Extract the (x, y) coordinate from the center of the cell holding the provided text.  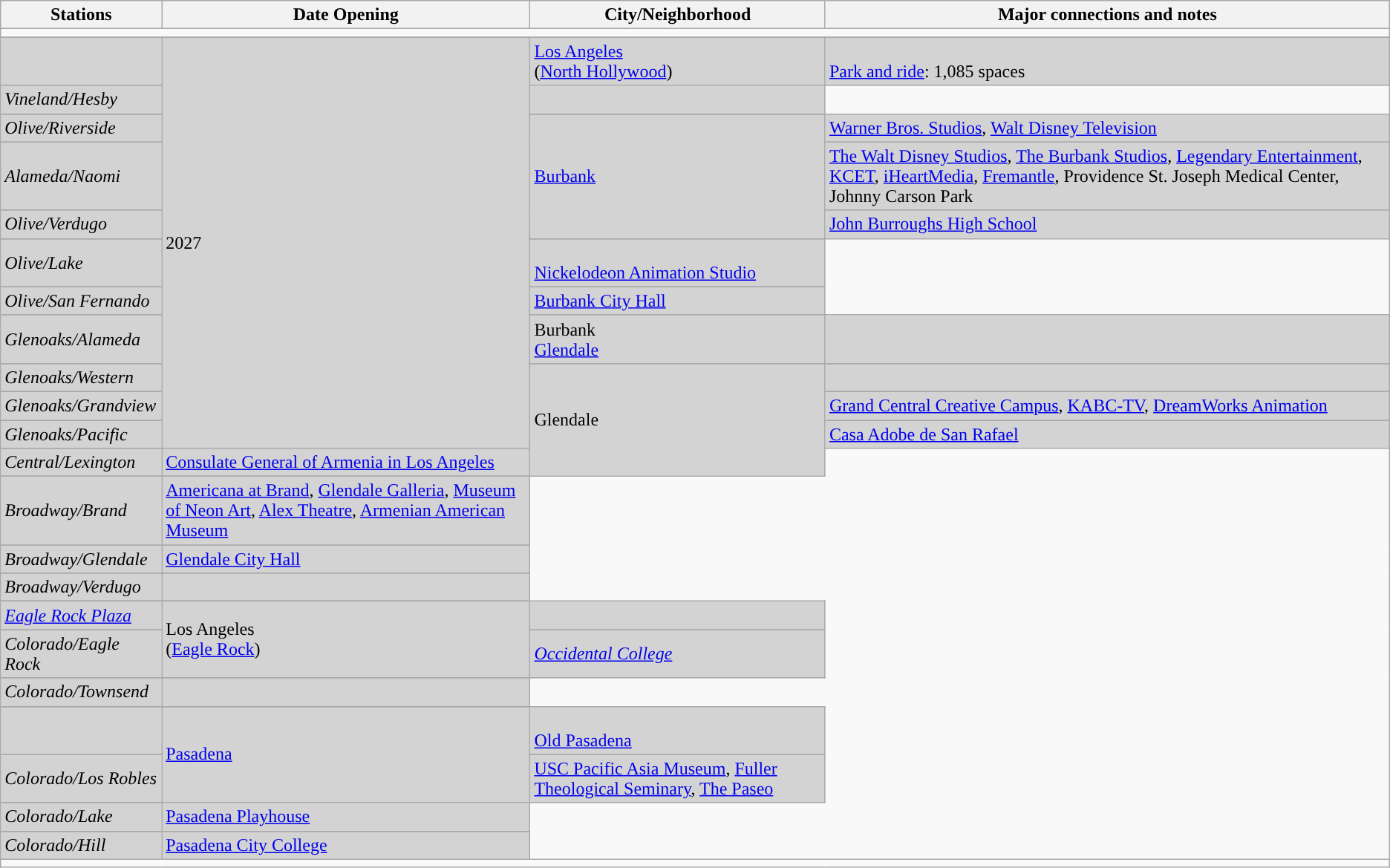
Pasadena Playhouse (346, 817)
Stations (82, 15)
Colorado/Townsend (82, 692)
Olive/Lake (82, 263)
Olive/Verdugo (82, 224)
Colorado/Hill (82, 845)
Old Pasadena (678, 731)
USC Pacific Asia Museum, Fuller Theological Seminary, The Paseo (678, 778)
Broadway/Glendale (82, 559)
Burbank Glendale (678, 339)
Glenoaks/Alameda (82, 339)
Broadway/Brand (82, 511)
Americana at Brand, Glendale Galleria, Museum of Neon Art, Alex Theatre, Armenian American Museum (346, 511)
Glendale City Hall (346, 559)
Park and ride: 1,085 spaces (1107, 61)
Glenoaks/Grandview (82, 405)
Major connections and notes (1107, 15)
Date Opening (346, 15)
Los Angeles(Eagle Rock) (346, 640)
City/Neighborhood (678, 15)
Colorado/Lake (82, 817)
Glendale (678, 420)
Glenoaks/Western (82, 377)
Olive/Riverside (82, 128)
Broadway/Verdugo (82, 587)
Warner Bros. Studios, Walt Disney Television (1107, 128)
Los Angeles(North Hollywood) (678, 61)
Colorado/Los Robles (82, 778)
Occidental College (678, 653)
Pasadena City College (346, 845)
Nickelodeon Animation Studio (678, 263)
Eagle Rock Plaza (82, 616)
Central/Lexington (82, 463)
Pasadena (346, 754)
Casa Adobe de San Rafael (1107, 434)
Consulate General of Armenia in Los Angeles (346, 463)
John Burroughs High School (1107, 224)
Glenoaks/Pacific (82, 434)
Grand Central Creative Campus, KABC-TV, DreamWorks Animation (1107, 405)
Colorado/Eagle Rock (82, 653)
Vineland/Hesby (82, 99)
2027 (346, 243)
Burbank City Hall (678, 301)
Olive/San Fernando (82, 301)
Alameda/Naomi (82, 176)
Burbank (678, 176)
